Capture the cell that displays the provided text and extract its (x, y) central coordinate. 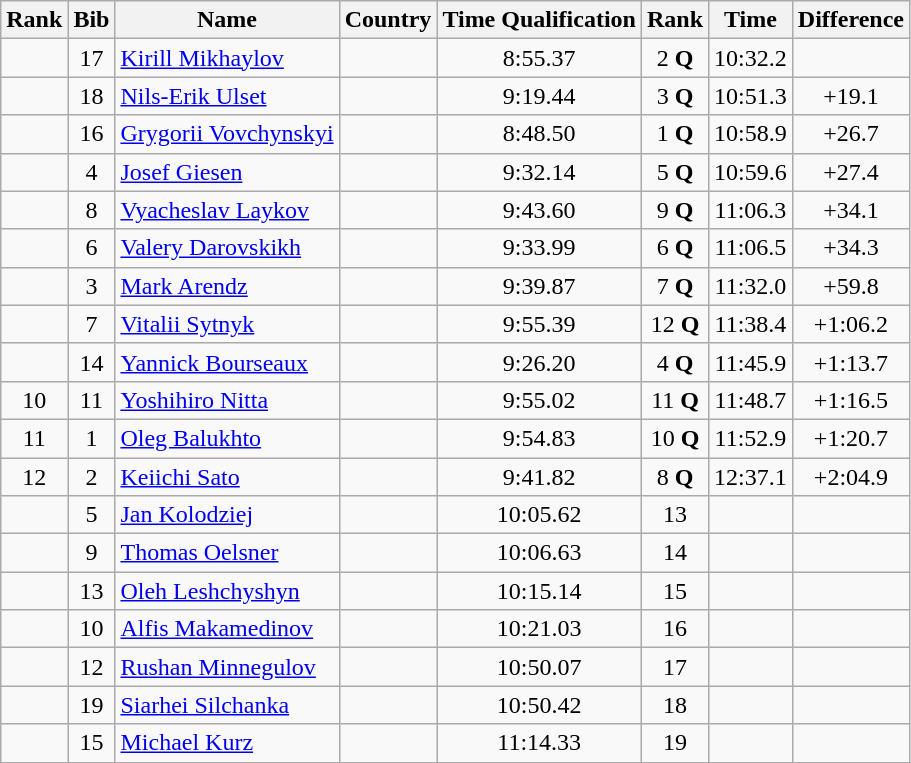
8 (92, 210)
6 Q (674, 248)
4 (92, 172)
10 Q (674, 438)
Kirill Mikhaylov (227, 58)
10:32.2 (751, 58)
2 (92, 477)
Vyacheslav Laykov (227, 210)
+2:04.9 (850, 477)
10:51.3 (751, 96)
Difference (850, 20)
Keiichi Sato (227, 477)
1 Q (674, 134)
10:21.03 (540, 629)
9:33.99 (540, 248)
+59.8 (850, 286)
Yoshihiro Nitta (227, 400)
11:45.9 (751, 362)
+1:20.7 (850, 438)
11:06.5 (751, 248)
7 (92, 324)
Country (388, 20)
9:55.02 (540, 400)
Time Qualification (540, 20)
11:32.0 (751, 286)
11:48.7 (751, 400)
11:38.4 (751, 324)
9 (92, 553)
Josef Giesen (227, 172)
8:55.37 (540, 58)
12 Q (674, 324)
Bib (92, 20)
9:32.14 (540, 172)
+1:13.7 (850, 362)
12:37.1 (751, 477)
+19.1 (850, 96)
Vitalii Sytnyk (227, 324)
Rushan Minnegulov (227, 667)
1 (92, 438)
Jan Kolodziej (227, 515)
Mark Arendz (227, 286)
9:26.20 (540, 362)
10:06.63 (540, 553)
9:19.44 (540, 96)
Siarhei Silchanka (227, 705)
10:05.62 (540, 515)
8 Q (674, 477)
3 Q (674, 96)
Name (227, 20)
10:50.07 (540, 667)
9:39.87 (540, 286)
+34.1 (850, 210)
10:58.9 (751, 134)
9 Q (674, 210)
11:14.33 (540, 743)
5 (92, 515)
Oleg Balukhto (227, 438)
11:06.3 (751, 210)
Time (751, 20)
Alfis Makamedinov (227, 629)
11 Q (674, 400)
4 Q (674, 362)
11:52.9 (751, 438)
+27.4 (850, 172)
+1:16.5 (850, 400)
Thomas Oelsner (227, 553)
10:15.14 (540, 591)
+34.3 (850, 248)
9:55.39 (540, 324)
3 (92, 286)
Yannick Bourseaux (227, 362)
Nils-Erik Ulset (227, 96)
8:48.50 (540, 134)
6 (92, 248)
Valery Darovskikh (227, 248)
+26.7 (850, 134)
10:50.42 (540, 705)
Oleh Leshchyshyn (227, 591)
2 Q (674, 58)
9:54.83 (540, 438)
5 Q (674, 172)
10:59.6 (751, 172)
9:43.60 (540, 210)
7 Q (674, 286)
+1:06.2 (850, 324)
Michael Kurz (227, 743)
9:41.82 (540, 477)
Grygorii Vovchynskyi (227, 134)
